Identify which cell holds the provided text, then report its [X, Y] central coordinate. 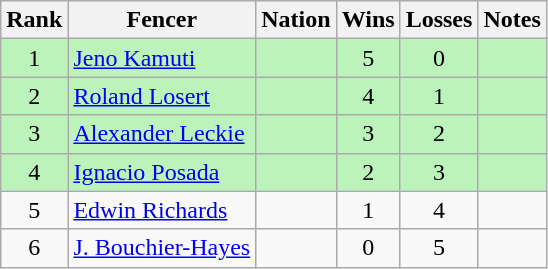
Roland Losert [162, 96]
Ignacio Posada [162, 172]
6 [34, 248]
J. Bouchier-Hayes [162, 248]
Losses [439, 20]
Fencer [162, 20]
Rank [34, 20]
Alexander Leckie [162, 134]
Notes [512, 20]
Edwin Richards [162, 210]
Jeno Kamuti [162, 58]
Nation [296, 20]
Wins [368, 20]
